Pinpoint the cell where the given text exists, returning its [X, Y] midpoint coordinate. 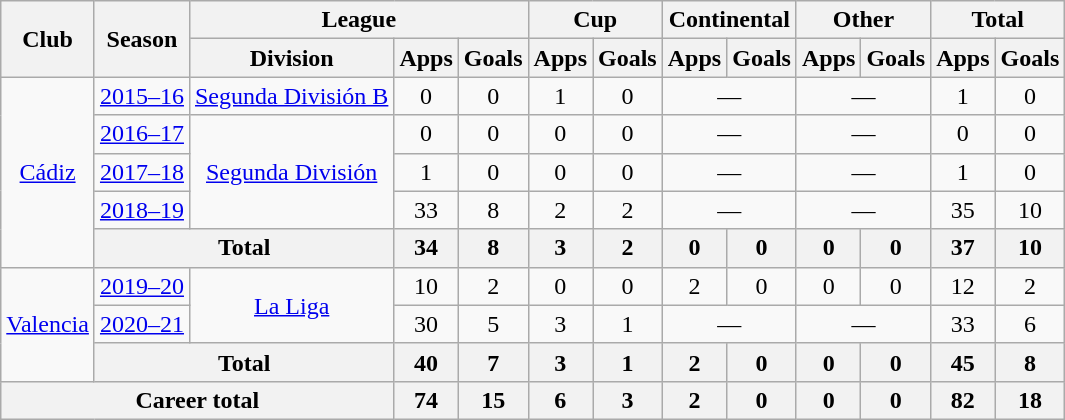
74 [426, 400]
5 [493, 324]
18 [1030, 400]
Other [863, 20]
Valencia [48, 324]
7 [493, 362]
Season [142, 39]
La Liga [291, 305]
Cádiz [48, 172]
Segunda División [291, 172]
15 [493, 400]
45 [963, 362]
2017–18 [142, 172]
82 [963, 400]
Cup [595, 20]
Career total [198, 400]
League [358, 20]
2016–17 [142, 134]
Division [291, 58]
40 [426, 362]
2018–19 [142, 210]
30 [426, 324]
2015–16 [142, 96]
12 [963, 286]
Continental [729, 20]
2020–21 [142, 324]
Club [48, 39]
34 [426, 248]
37 [963, 248]
Segunda División B [291, 96]
2019–20 [142, 286]
35 [963, 210]
